Return the [X, Y] coordinate for the center point of the cell that contains the specified text.  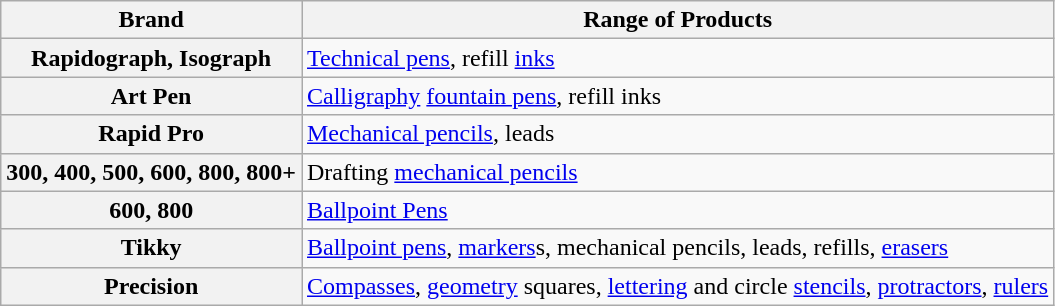
Range of Products [678, 20]
Technical pens, refill inks [678, 58]
Art Pen [152, 96]
Tikky [152, 248]
Brand [152, 20]
Rapidograph, Isograph [152, 58]
Drafting mechanical pencils [678, 172]
Calligraphy fountain pens, refill inks [678, 96]
Compasses, geometry squares, lettering and circle stencils, protractors, rulers [678, 286]
600, 800 [152, 210]
300, 400, 500, 600, 800, 800+ [152, 172]
Ballpoint pens, markerss, mechanical pencils, leads, refills, erasers [678, 248]
Rapid Pro [152, 134]
Precision [152, 286]
Mechanical pencils, leads [678, 134]
Ballpoint Pens [678, 210]
